Pinpoint the cell where the given text exists, returning its (X, Y) midpoint coordinate. 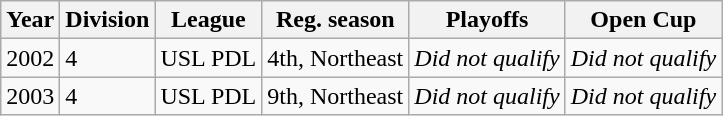
2002 (30, 58)
Playoffs (487, 20)
League (208, 20)
Division (108, 20)
4th, Northeast (336, 58)
Reg. season (336, 20)
Year (30, 20)
9th, Northeast (336, 96)
2003 (30, 96)
Open Cup (643, 20)
